Capture the cell that displays the provided text and extract its [x, y] central coordinate. 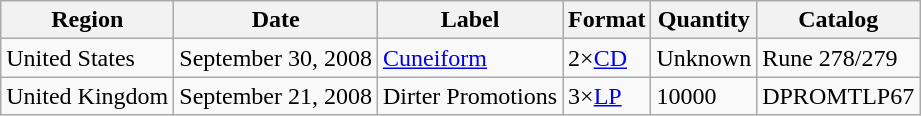
10000 [704, 96]
3×LP [607, 96]
Cuneiform [470, 58]
Rune 278/279 [838, 58]
Unknown [704, 58]
Catalog [838, 20]
Format [607, 20]
September 30, 2008 [276, 58]
United Kingdom [88, 96]
Dirter Promotions [470, 96]
DPROMTLP67 [838, 96]
Date [276, 20]
United States [88, 58]
2×CD [607, 58]
Region [88, 20]
Quantity [704, 20]
Label [470, 20]
September 21, 2008 [276, 96]
